Output the [X, Y] coordinate of the center of the cell containing the given text.  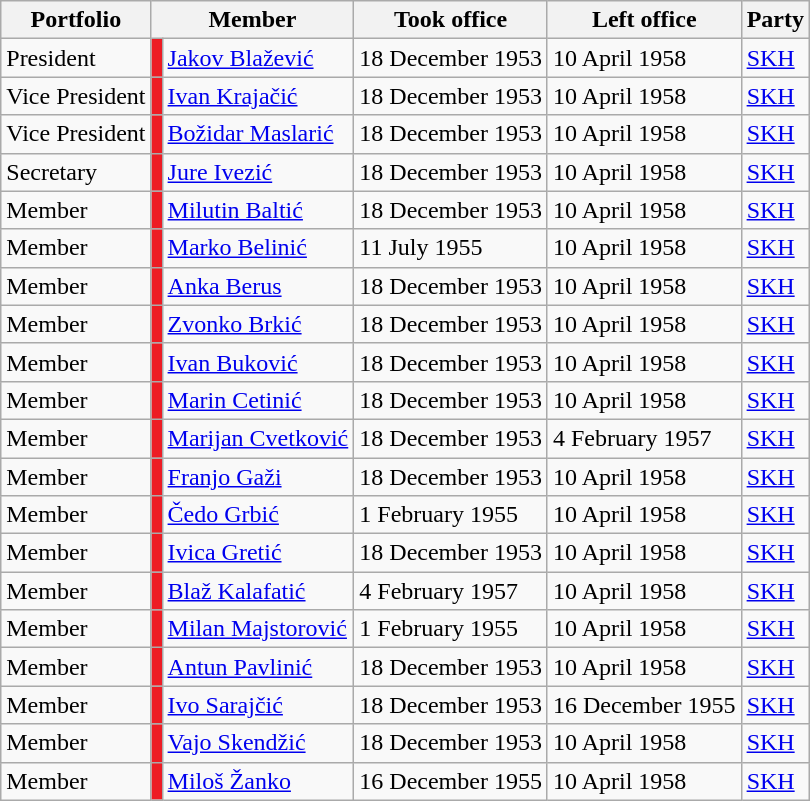
Milutin Baltić [258, 210]
Čedo Grbić [258, 515]
Secretary [76, 172]
Marko Belinić [258, 248]
Marijan Cvetković [258, 438]
Portfolio [76, 20]
Milan Majstorović [258, 629]
11 July 1955 [451, 248]
Ivan Buković [258, 362]
Miloš Žanko [258, 781]
Jakov Blažević [258, 58]
Left office [644, 20]
President [76, 58]
Ivan Krajačić [258, 96]
Ivica Gretić [258, 553]
Ivo Sarajčić [258, 705]
Blaž Kalafatić [258, 591]
Antun Pavlinić [258, 667]
Party [775, 20]
Franjo Gaži [258, 477]
Božidar Maslarić [258, 134]
Anka Berus [258, 286]
Zvonko Brkić [258, 324]
Marin Cetinić [258, 400]
Took office [451, 20]
Jure Ivezić [258, 172]
Vajo Skendžić [258, 743]
